Capture the cell that displays the provided text and extract its (x, y) central coordinate. 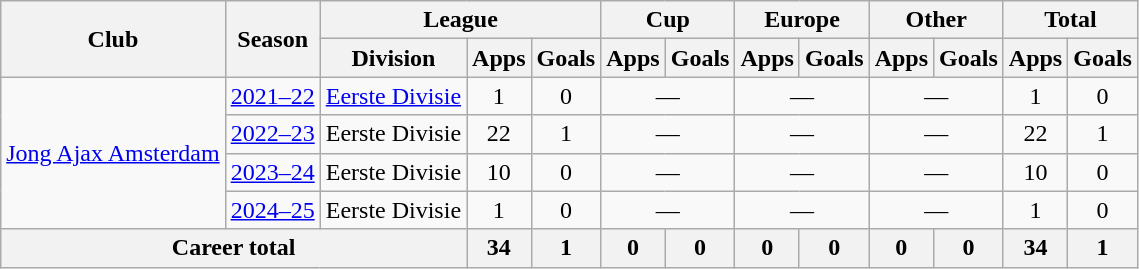
Division (393, 58)
Cup (668, 20)
Club (113, 39)
2021–22 (272, 96)
Other (936, 20)
2022–23 (272, 134)
Europe (802, 20)
2023–24 (272, 172)
League (460, 20)
Total (1070, 20)
Jong Ajax Amsterdam (113, 153)
2024–25 (272, 210)
Career total (234, 248)
Season (272, 39)
